Scan for the cell matching the given text and deliver its (X, Y) coordinate at center. 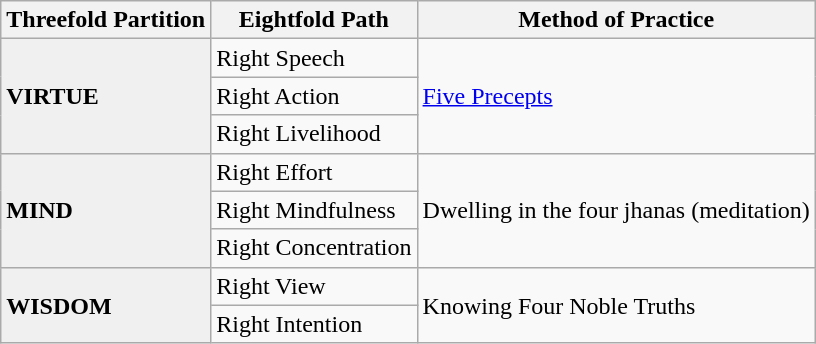
Method of Practice (616, 20)
Knowing Four Noble Truths (616, 305)
WISDOM (106, 305)
Right Effort (314, 172)
Right View (314, 286)
Right Livelihood (314, 134)
Right Action (314, 96)
Right Mindfulness (314, 210)
Eightfold Path (314, 20)
MIND (106, 210)
Right Speech (314, 58)
Dwelling in the four jhanas (meditation) (616, 210)
Right Concentration (314, 248)
Threefold Partition (106, 20)
Five Precepts (616, 96)
Right Intention (314, 324)
VIRTUE (106, 96)
